Provide the (X, Y) coordinate of the cell's center where the given text is located.  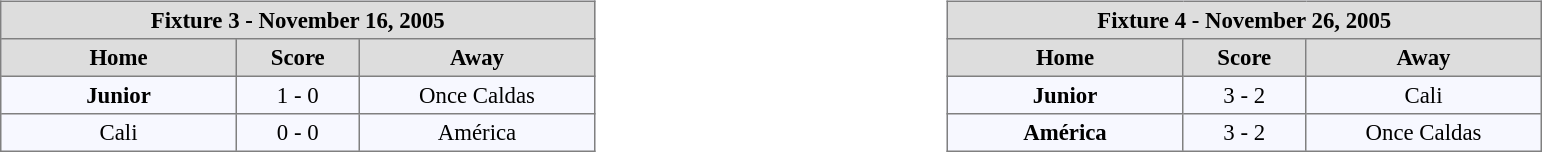
1 - 0 (298, 95)
Fixture 3 - November 16, 2005 (298, 20)
0 - 0 (298, 133)
Fixture 4 - November 26, 2005 (1244, 20)
